Output the [X, Y] coordinate of the center of the cell containing the given text.  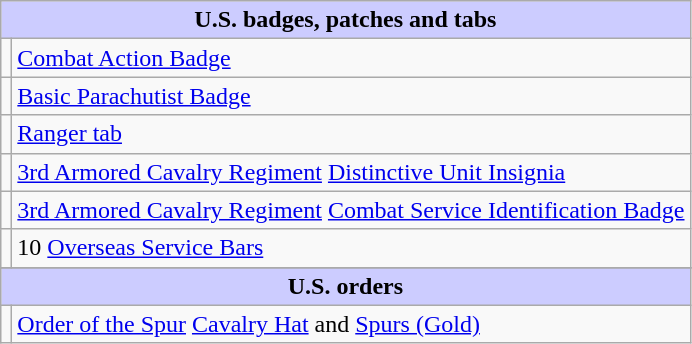
3rd Armored Cavalry Regiment Combat Service Identification Badge [351, 210]
Basic Parachutist Badge [351, 96]
U.S. orders [346, 286]
Order of the Spur Cavalry Hat and Spurs (Gold) [351, 324]
Combat Action Badge [351, 58]
10 Overseas Service Bars [351, 248]
U.S. badges, patches and tabs [346, 20]
Ranger tab [351, 134]
3rd Armored Cavalry Regiment Distinctive Unit Insignia [351, 172]
